Return the [x, y] coordinate for the center point of the cell that contains the specified text.  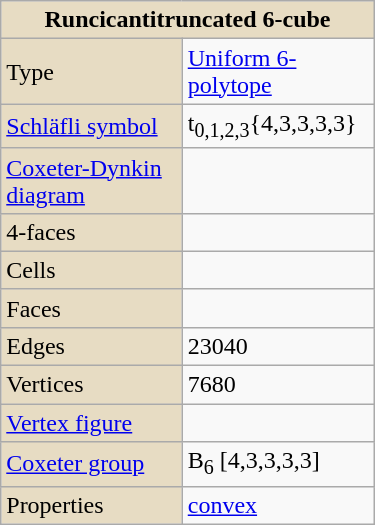
Faces [92, 308]
23040 [278, 346]
t0,1,2,3{4,3,3,3,3} [278, 126]
Vertex figure [92, 423]
Type [92, 72]
Vertices [92, 385]
7680 [278, 385]
Properties [92, 505]
Uniform 6-polytope [278, 72]
B6 [4,3,3,3,3] [278, 464]
Edges [92, 346]
4-faces [92, 232]
Schläfli symbol [92, 126]
Coxeter-Dynkin diagram [92, 180]
convex [278, 505]
Coxeter group [92, 464]
Cells [92, 270]
Runcicantitruncated 6-cube [188, 20]
